Capture the cell that displays the provided text and extract its [x, y] central coordinate. 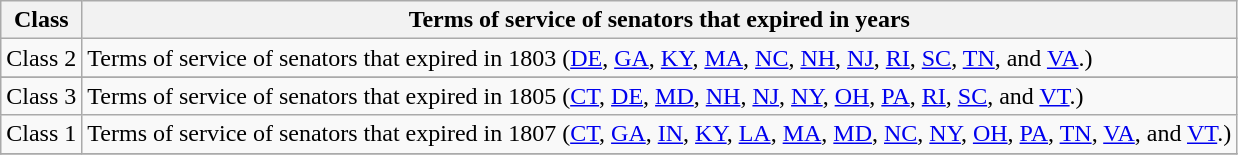
Terms of service of senators that expired in 1807 (CT, GA, IN, KY, LA, MA, MD, NC, NY, OH, PA, TN, VA, and VT.) [660, 134]
Class 2 [42, 58]
Terms of service of senators that expired in years [660, 20]
Class 1 [42, 134]
Class [42, 20]
Class 3 [42, 96]
Terms of service of senators that expired in 1805 (CT, DE, MD, NH, NJ, NY, OH, PA, RI, SC, and VT.) [660, 96]
Terms of service of senators that expired in 1803 (DE, GA, KY, MA, NC, NH, NJ, RI, SC, TN, and VA.) [660, 58]
